Return [x, y] of the center of cell containing provided text 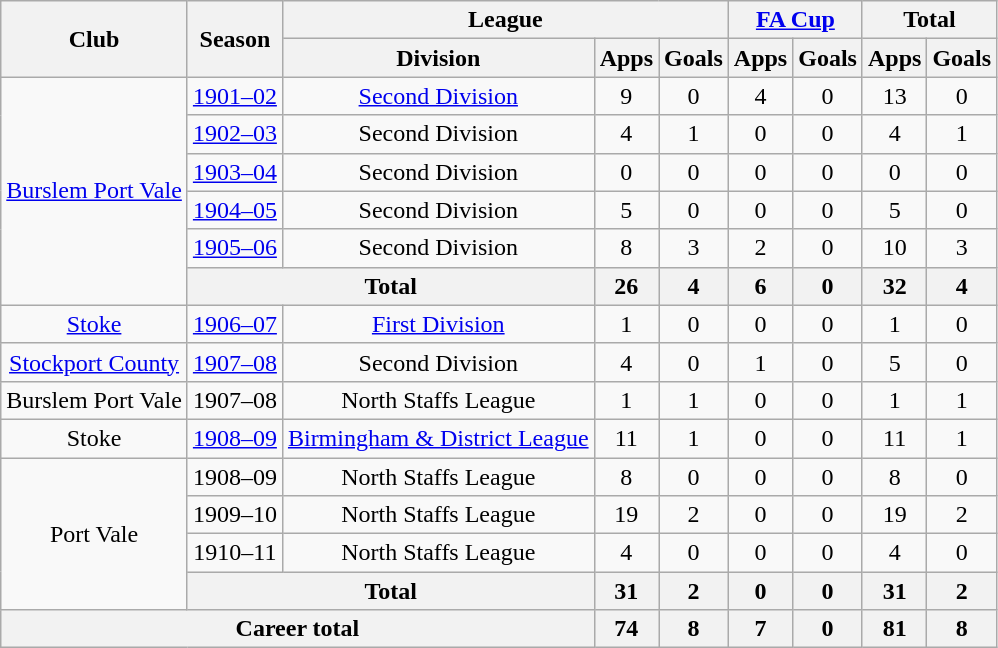
Stockport County [94, 362]
1901–02 [234, 96]
Port Vale [94, 534]
13 [894, 96]
Season [234, 39]
6 [760, 286]
1909–10 [234, 515]
9 [626, 96]
Career total [298, 629]
League [505, 20]
81 [894, 629]
32 [894, 286]
Division [438, 58]
1905–06 [234, 248]
1904–05 [234, 210]
26 [626, 286]
First Division [438, 324]
FA Cup [795, 20]
1902–03 [234, 134]
1903–04 [234, 172]
Club [94, 39]
10 [894, 248]
1906–07 [234, 324]
74 [626, 629]
1910–11 [234, 553]
Birmingham & District League [438, 438]
7 [760, 629]
